From the cell containing the given text, extract its center point as (x, y) coordinate. 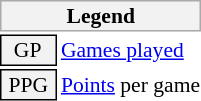
PPG (28, 85)
Games played (130, 50)
Points per game (130, 85)
GP (28, 50)
